Scan for the cell matching the given text and deliver its [x, y] coordinate at center. 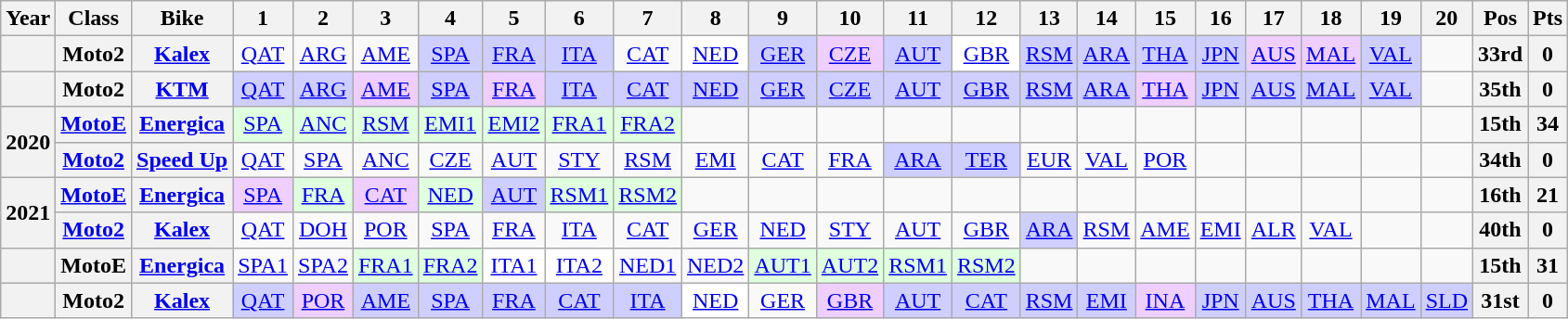
ITA1 [514, 265]
10 [849, 19]
9 [783, 19]
2021 [28, 212]
18 [1330, 19]
ALR [1274, 230]
NED2 [716, 265]
16th [1500, 195]
NED1 [648, 265]
SPA1 [264, 265]
21 [1549, 195]
31st [1500, 300]
2 [323, 19]
31 [1549, 265]
INA [1165, 300]
Pts [1549, 19]
3 [385, 19]
8 [716, 19]
34 [1549, 124]
Bike [182, 19]
Year [28, 19]
SLD [1446, 300]
40th [1500, 230]
11 [918, 19]
EMI2 [514, 124]
33rd [1500, 54]
ITA2 [579, 265]
12 [986, 19]
4 [450, 19]
15 [1165, 19]
35th [1500, 89]
6 [579, 19]
13 [1049, 19]
16 [1220, 19]
AUT2 [849, 265]
DOH [323, 230]
EMI1 [450, 124]
20 [1446, 19]
SPA2 [323, 265]
AUT1 [783, 265]
7 [648, 19]
EUR [1049, 159]
Speed Up [182, 159]
1 [264, 19]
14 [1107, 19]
17 [1274, 19]
TER [986, 159]
19 [1391, 19]
KTM [182, 89]
2020 [28, 142]
Pos [1500, 19]
34th [1500, 159]
Class [94, 19]
5 [514, 19]
